From the cell containing the given text, extract its center point as (x, y) coordinate. 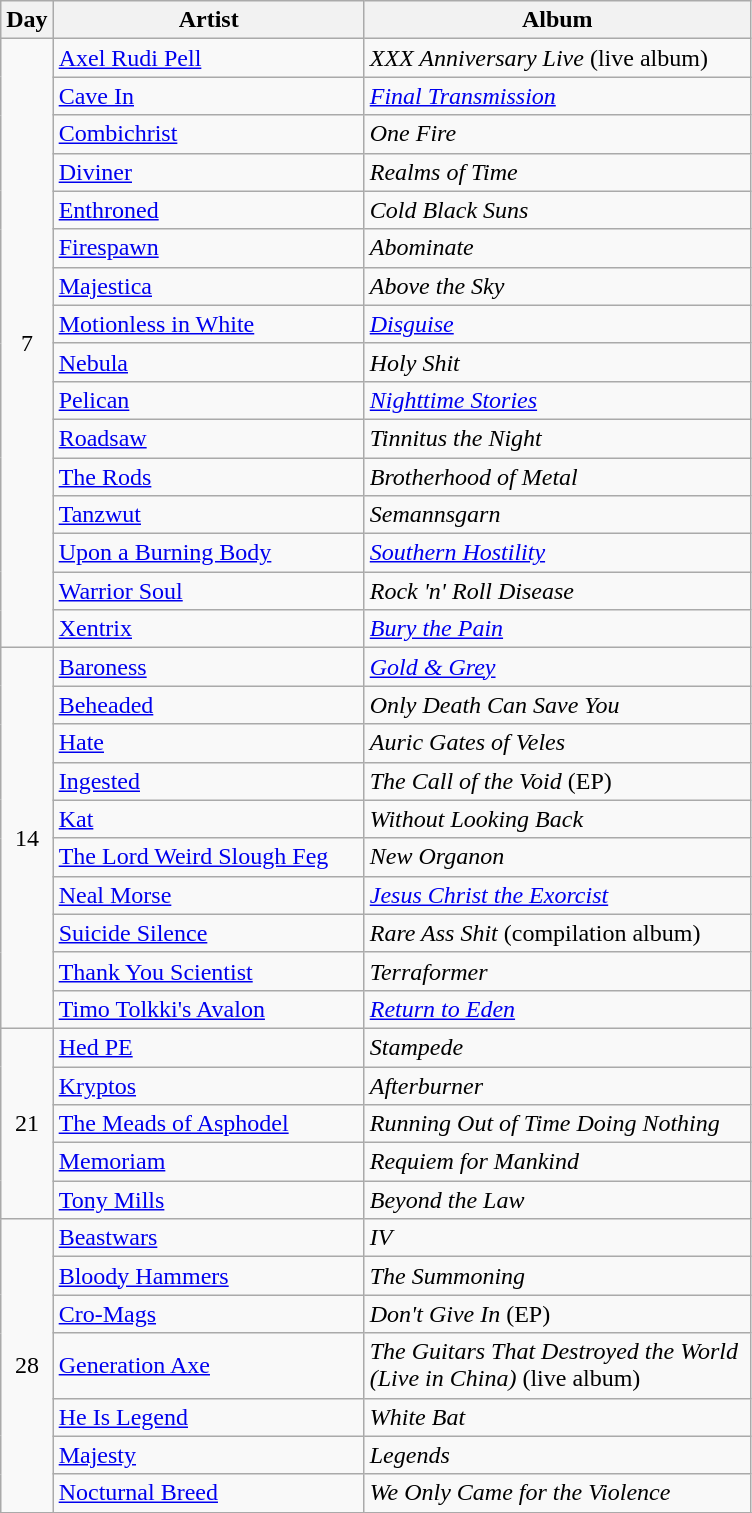
Running Out of Time Doing Nothing (557, 1124)
Without Looking Back (557, 819)
Ingested (208, 781)
28 (27, 1366)
Holy Shit (557, 362)
Baroness (208, 667)
Artist (208, 20)
Tinnitus the Night (557, 438)
Firespawn (208, 248)
Cro-Mags (208, 1314)
The Lord Weird Slough Feg (208, 857)
Xentrix (208, 629)
Warrior Soul (208, 591)
Memoriam (208, 1162)
Majesty (208, 1455)
Kat (208, 819)
Requiem for Mankind (557, 1162)
He Is Legend (208, 1417)
Afterburner (557, 1085)
We Only Came for the Violence (557, 1493)
Combichrist (208, 134)
14 (27, 838)
Enthroned (208, 210)
Neal Morse (208, 895)
Timo Tolkki's Avalon (208, 1009)
Brotherhood of Metal (557, 477)
Realms of Time (557, 172)
The Summoning (557, 1276)
Thank You Scientist (208, 971)
Diviner (208, 172)
Axel Rudi Pell (208, 58)
Terraformer (557, 971)
Kryptos (208, 1085)
Majestica (208, 286)
Abominate (557, 248)
Hed PE (208, 1047)
The Rods (208, 477)
Semannsgarn (557, 515)
Don't Give In (EP) (557, 1314)
Jesus Christ the Exorcist (557, 895)
Day (27, 20)
Only Death Can Save You (557, 705)
7 (27, 344)
Rare Ass Shit (compilation album) (557, 933)
Bloody Hammers (208, 1276)
Album (557, 20)
Tanzwut (208, 515)
Beheaded (208, 705)
Pelican (208, 400)
Upon a Burning Body (208, 553)
Bury the Pain (557, 629)
Nighttime Stories (557, 400)
White Bat (557, 1417)
Above the Sky (557, 286)
Southern Hostility (557, 553)
Roadsaw (208, 438)
21 (27, 1123)
The Guitars That Destroyed the World (Live in China) (live album) (557, 1366)
Auric Gates of Veles (557, 743)
Cold Black Suns (557, 210)
Rock 'n' Roll Disease (557, 591)
One Fire (557, 134)
Hate (208, 743)
The Meads of Asphodel (208, 1124)
Beastwars (208, 1238)
XXX Anniversary Live (live album) (557, 58)
Stampede (557, 1047)
The Call of the Void (EP) (557, 781)
Gold & Grey (557, 667)
Nebula (208, 362)
Final Transmission (557, 96)
New Organon (557, 857)
Tony Mills (208, 1200)
Cave In (208, 96)
Suicide Silence (208, 933)
Legends (557, 1455)
Disguise (557, 324)
Motionless in White (208, 324)
Nocturnal Breed (208, 1493)
Generation Axe (208, 1366)
Beyond the Law (557, 1200)
Return to Eden (557, 1009)
IV (557, 1238)
